Determine the [X, Y] coordinate at the center of the cell enclosing the given text.  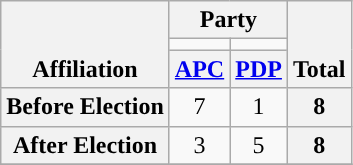
Affiliation [86, 44]
After Election [86, 145]
Before Election [86, 107]
7 [199, 107]
PDP [259, 69]
APC [199, 69]
Total [319, 44]
5 [259, 145]
3 [199, 145]
1 [259, 107]
Party [228, 20]
